Provide the (x, y) coordinate of the cell's center where the given text is located.  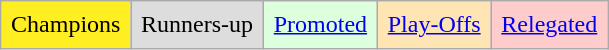
Promoted (320, 25)
Runners-up (198, 25)
Relegated (550, 25)
Play-Offs (434, 25)
Champions (66, 25)
